For the text-containing cell, return its midpoint in [X, Y] coordinate format. 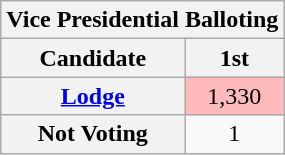
Candidate [93, 58]
Not Voting [93, 134]
1,330 [234, 96]
1 [234, 134]
Vice Presidential Balloting [142, 20]
Lodge [93, 96]
1st [234, 58]
